Determine the [x, y] coordinate at the center of the cell enclosing the given text.  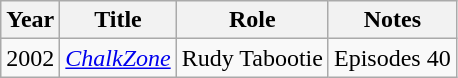
Rudy Tabootie [252, 58]
2002 [30, 58]
Episodes 40 [392, 58]
Year [30, 20]
Notes [392, 20]
Role [252, 20]
ChalkZone [118, 58]
Title [118, 20]
